Determine the [X, Y] coordinate at the center of the cell enclosing the given text.  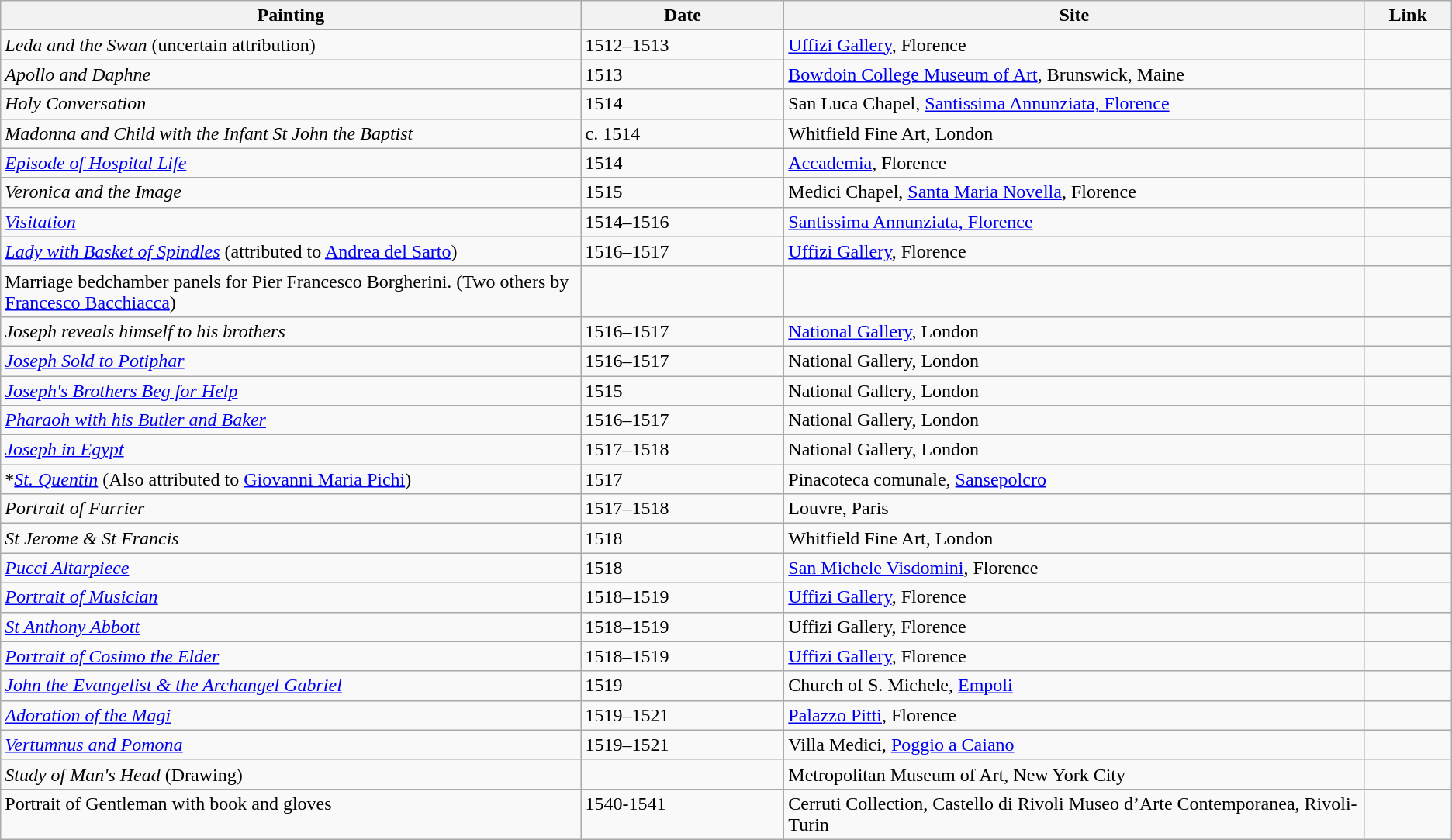
Portrait of Gentleman with book and gloves [291, 814]
Visitation [291, 222]
Pharaoh with his Butler and Baker [291, 420]
Adoration of the Magi [291, 715]
*St. Quentin (Also attributed to Giovanni Maria Pichi) [291, 479]
Leda and the Swan (uncertain attribution) [291, 45]
Date [683, 16]
Link [1408, 16]
Lady with Basket of Spindles (attributed to Andrea del Sarto) [291, 251]
Church of S. Michele, Empoli [1074, 686]
Portrait of Furrier [291, 509]
Palazzo Pitti, Florence [1074, 715]
Cerruti Collection, Castello di Rivoli Museo d’Arte Contemporanea, Rivoli- Turin [1074, 814]
Pucci Altarpiece [291, 568]
Episode of Hospital Life [291, 163]
San Luca Chapel, Santissima Annunziata, Florence [1074, 104]
John the Evangelist & the Archangel Gabriel [291, 686]
1517 [683, 479]
1514–1516 [683, 222]
Bowdoin College Museum of Art, Brunswick, Maine [1074, 74]
Study of Man's Head (Drawing) [291, 774]
Villa Medici, Poggio a Caiano [1074, 745]
1519 [683, 686]
Medici Chapel, Santa Maria Novella, Florence [1074, 192]
Joseph's Brothers Beg for Help [291, 390]
Veronica and the Image [291, 192]
St Anthony Abbott [291, 627]
Painting [291, 16]
Apollo and Daphne [291, 74]
Marriage bedchamber panels for Pier Francesco Borgherini. (Two others by Francesco Bacchiacca) [291, 292]
Joseph Sold to Potiphar [291, 361]
Accademia, Florence [1074, 163]
Metropolitan Museum of Art, New York City [1074, 774]
Joseph reveals himself to his brothers [291, 331]
Portrait of Cosimo the Elder [291, 656]
Santissima Annunziata, Florence [1074, 222]
c. 1514 [683, 133]
Holy Conversation [291, 104]
Portrait of Musician [291, 597]
1512–1513 [683, 45]
San Michele Visdomini, Florence [1074, 568]
Louvre, Paris [1074, 509]
1513 [683, 74]
Vertumnus and Pomona [291, 745]
St Jerome & St Francis [291, 538]
Madonna and Child with the Infant St John the Baptist [291, 133]
Joseph in Egypt [291, 450]
Site [1074, 16]
1540-1541 [683, 814]
Pinacoteca comunale, Sansepolcro [1074, 479]
